Capture the cell that displays the provided text and extract its [x, y] central coordinate. 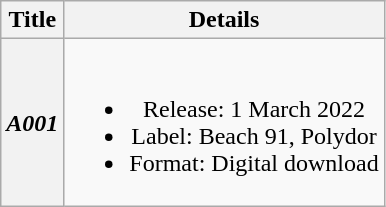
A001 [32, 122]
Details [224, 20]
Release: 1 March 2022Label: Beach 91, PolydorFormat: Digital download [224, 122]
Title [32, 20]
